Search for the cell housing the specified text and yield its (X, Y) center coordinate. 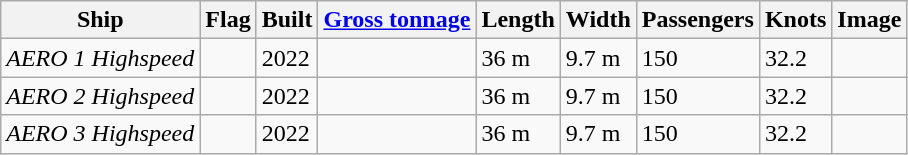
Passengers (698, 20)
Image (870, 20)
Width (598, 20)
Ship (100, 20)
Length (518, 20)
Flag (228, 20)
AERO 3 Highspeed (100, 134)
Gross tonnage (397, 20)
AERO 1 Highspeed (100, 58)
AERO 2 Highspeed (100, 96)
Built (287, 20)
Knots (795, 20)
